Find where the given text appears and provide that cell's center as [x, y] coordinate. 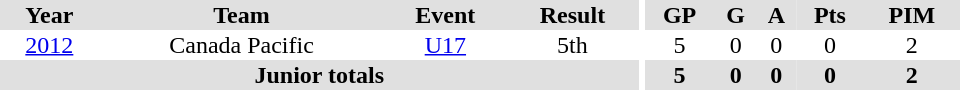
5th [572, 45]
U17 [445, 45]
Team [242, 15]
Year [50, 15]
GP [679, 15]
G [736, 15]
Event [445, 15]
A [776, 15]
Canada Pacific [242, 45]
PIM [912, 15]
Pts [830, 15]
2012 [50, 45]
Result [572, 15]
Junior totals [320, 75]
